Search for the cell housing the specified text and yield its [x, y] center coordinate. 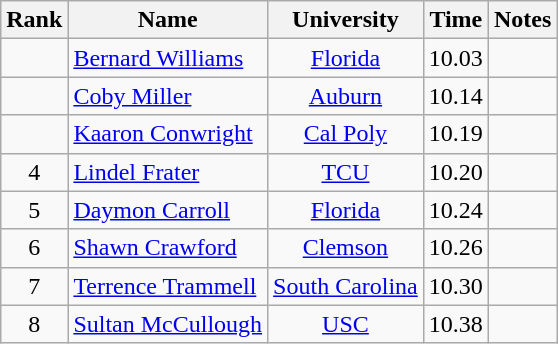
Daymon Carroll [168, 210]
10.24 [456, 210]
Sultan McCullough [168, 324]
Lindel Frater [168, 172]
8 [34, 324]
Coby Miller [168, 96]
Rank [34, 20]
Terrence Trammell [168, 286]
5 [34, 210]
10.03 [456, 58]
Time [456, 20]
South Carolina [346, 286]
Clemson [346, 248]
Shawn Crawford [168, 248]
Notes [522, 20]
Cal Poly [346, 134]
Kaaron Conwright [168, 134]
10.30 [456, 286]
Bernard Williams [168, 58]
6 [34, 248]
10.14 [456, 96]
7 [34, 286]
TCU [346, 172]
Name [168, 20]
University [346, 20]
4 [34, 172]
10.38 [456, 324]
10.20 [456, 172]
Auburn [346, 96]
10.26 [456, 248]
USC [346, 324]
10.19 [456, 134]
